Return (X, Y) of the center of cell containing provided text 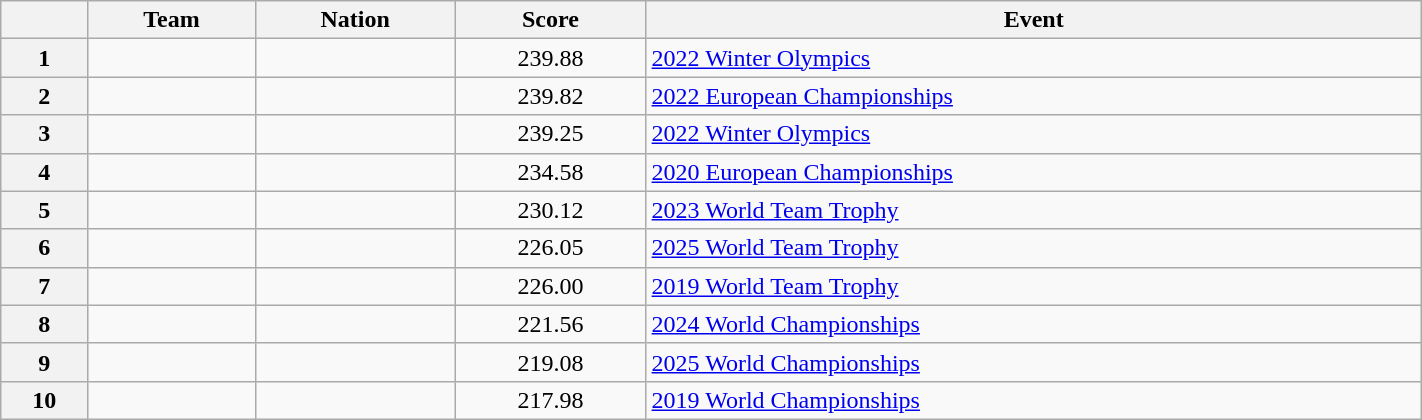
230.12 (550, 210)
1 (44, 58)
239.88 (550, 58)
2025 World Championships (1034, 362)
2019 World Championships (1034, 400)
2019 World Team Trophy (1034, 286)
Nation (355, 20)
226.05 (550, 248)
239.25 (550, 134)
217.98 (550, 400)
219.08 (550, 362)
2022 European Championships (1034, 96)
5 (44, 210)
239.82 (550, 96)
234.58 (550, 172)
7 (44, 286)
Event (1034, 20)
Team (172, 20)
221.56 (550, 324)
Score (550, 20)
2025 World Team Trophy (1034, 248)
2 (44, 96)
6 (44, 248)
226.00 (550, 286)
2024 World Championships (1034, 324)
9 (44, 362)
10 (44, 400)
4 (44, 172)
3 (44, 134)
2023 World Team Trophy (1034, 210)
2020 European Championships (1034, 172)
8 (44, 324)
